Return the (x, y) coordinate for the center point of the cell that contains the specified text.  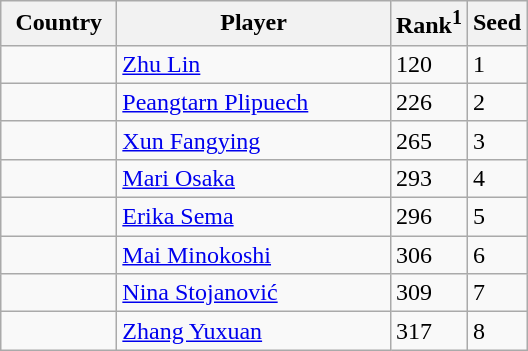
8 (496, 331)
Zhu Lin (254, 64)
Rank1 (428, 24)
1 (496, 64)
4 (496, 178)
6 (496, 255)
Mai Minokoshi (254, 255)
293 (428, 178)
3 (496, 140)
226 (428, 102)
Seed (496, 24)
Player (254, 24)
317 (428, 331)
296 (428, 217)
7 (496, 293)
5 (496, 217)
Nina Stojanović (254, 293)
Xun Fangying (254, 140)
120 (428, 64)
Zhang Yuxuan (254, 331)
Country (59, 24)
Mari Osaka (254, 178)
Peangtarn Plipuech (254, 102)
265 (428, 140)
Erika Sema (254, 217)
2 (496, 102)
309 (428, 293)
306 (428, 255)
